Return [x, y] of the center of cell containing provided text 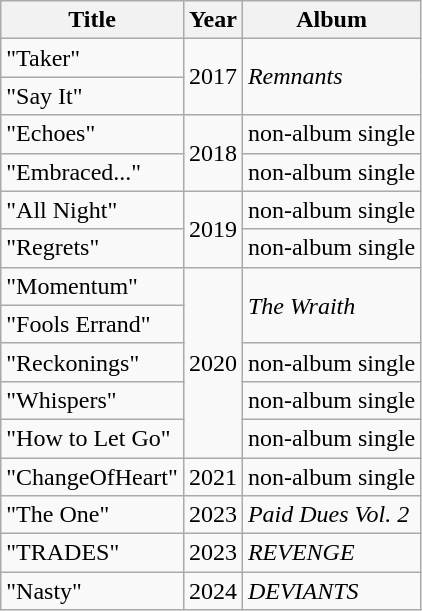
"ChangeOfHeart" [92, 477]
Paid Dues Vol. 2 [331, 515]
Title [92, 20]
Year [212, 20]
The Wraith [331, 305]
2019 [212, 229]
"Momentum" [92, 286]
"Say It" [92, 96]
REVENGE [331, 553]
2024 [212, 591]
Remnants [331, 77]
2020 [212, 362]
2018 [212, 153]
DEVIANTS [331, 591]
"Regrets" [92, 248]
"Echoes" [92, 134]
"Taker" [92, 58]
"TRADES" [92, 553]
"Fools Errand" [92, 324]
"Whispers" [92, 400]
"How to Let Go" [92, 438]
"All Night" [92, 210]
Album [331, 20]
"The One" [92, 515]
"Embraced..." [92, 172]
"Nasty" [92, 591]
"Reckonings" [92, 362]
2017 [212, 77]
2021 [212, 477]
